Search for the cell housing the specified text and yield its [X, Y] center coordinate. 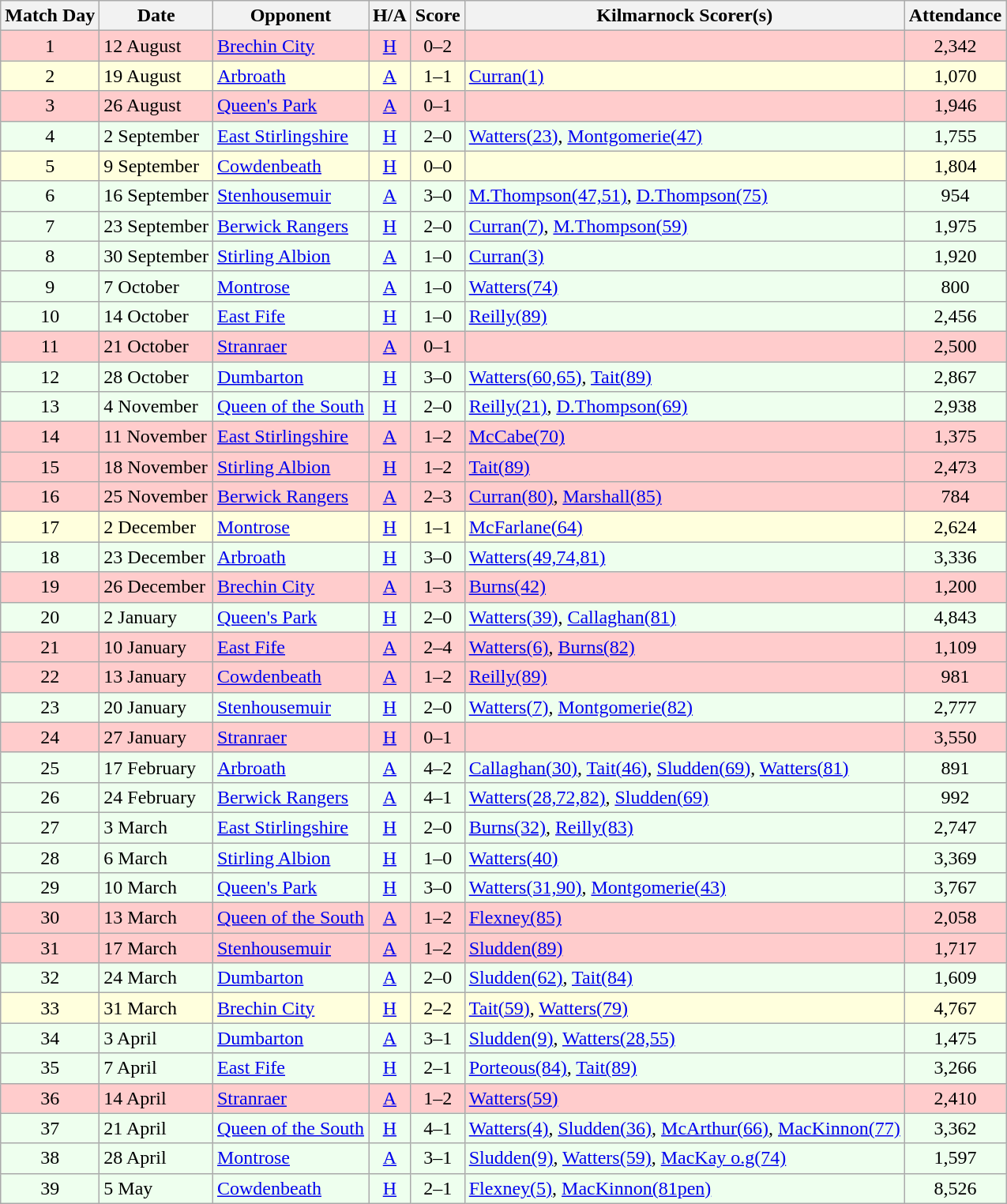
Watters(23), Montgomerie(47) [684, 136]
28 [51, 857]
14 [51, 437]
891 [955, 767]
21 October [156, 346]
23 December [156, 557]
Curran(1) [684, 76]
1,609 [955, 978]
Watters(59) [684, 1098]
1,109 [955, 647]
2,938 [955, 407]
35 [51, 1068]
34 [51, 1038]
26 August [156, 106]
17 February [156, 767]
Sludden(9), Watters(28,55) [684, 1038]
23 [51, 707]
19 August [156, 76]
Match Day [51, 16]
Watters(74) [684, 286]
Curran(80), Marshall(85) [684, 497]
7 October [156, 286]
3,362 [955, 1128]
38 [51, 1158]
3 March [156, 827]
784 [955, 497]
2,867 [955, 377]
27 January [156, 737]
Watters(4), Sludden(36), McArthur(66), MacKinnon(77) [684, 1128]
6 March [156, 857]
24 [51, 737]
26 [51, 797]
Watters(39), Callaghan(81) [684, 617]
23 September [156, 226]
0–0 [438, 166]
10 [51, 316]
5 May [156, 1188]
1,946 [955, 106]
33 [51, 1008]
Watters(40) [684, 857]
Burns(42) [684, 587]
28 October [156, 377]
30 [51, 918]
18 [51, 557]
2–4 [438, 647]
3 April [156, 1038]
Watters(49,74,81) [684, 557]
9 [51, 286]
14 October [156, 316]
4 November [156, 407]
1,200 [955, 587]
1,975 [955, 226]
3 [51, 106]
Flexney(5), MacKinnon(81pen) [684, 1188]
2 January [156, 617]
12 August [156, 46]
M.Thompson(47,51), D.Thompson(75) [684, 196]
800 [955, 286]
Date [156, 16]
2,777 [955, 707]
Tait(59), Watters(79) [684, 1008]
981 [955, 677]
Watters(31,90), Montgomerie(43) [684, 888]
Watters(28,72,82), Sludden(69) [684, 797]
13 March [156, 918]
1,717 [955, 948]
14 April [156, 1098]
8 [51, 256]
Watters(60,65), Tait(89) [684, 377]
2,624 [955, 527]
H/A [390, 16]
2–2 [438, 1008]
Kilmarnock Scorer(s) [684, 16]
Callaghan(30), Tait(46), Sludden(69), Watters(81) [684, 767]
Porteous(84), Tait(89) [684, 1068]
20 [51, 617]
2–3 [438, 497]
11 November [156, 437]
1,597 [955, 1158]
Watters(7), Montgomerie(82) [684, 707]
3,369 [955, 857]
17 [51, 527]
1,375 [955, 437]
1,475 [955, 1038]
4,843 [955, 617]
11 [51, 346]
Sludden(9), Watters(59), MacKay o.g(74) [684, 1158]
24 March [156, 978]
1,070 [955, 76]
2,456 [955, 316]
1,804 [955, 166]
2,747 [955, 827]
2,058 [955, 918]
2,410 [955, 1098]
2 [51, 76]
0–2 [438, 46]
1,755 [955, 136]
1 [51, 46]
10 March [156, 888]
5 [51, 166]
20 January [156, 707]
2,342 [955, 46]
3,336 [955, 557]
2,500 [955, 346]
4–2 [438, 767]
Tait(89) [684, 467]
37 [51, 1128]
Curran(7), M.Thompson(59) [684, 226]
7 [51, 226]
17 March [156, 948]
1–3 [438, 587]
36 [51, 1098]
7 April [156, 1068]
15 [51, 467]
31 [51, 948]
Opponent [291, 16]
Curran(3) [684, 256]
McFarlane(64) [684, 527]
31 March [156, 1008]
992 [955, 797]
39 [51, 1188]
24 February [156, 797]
McCabe(70) [684, 437]
21 [51, 647]
12 [51, 377]
32 [51, 978]
4 [51, 136]
8,526 [955, 1188]
Attendance [955, 16]
18 November [156, 467]
13 January [156, 677]
29 [51, 888]
Burns(32), Reilly(83) [684, 827]
Watters(6), Burns(82) [684, 647]
Score [438, 16]
25 November [156, 497]
Sludden(62), Tait(84) [684, 978]
6 [51, 196]
4,767 [955, 1008]
2 December [156, 527]
3,266 [955, 1068]
2,473 [955, 467]
3,550 [955, 737]
22 [51, 677]
9 September [156, 166]
Flexney(85) [684, 918]
1,920 [955, 256]
16 [51, 497]
Sludden(89) [684, 948]
10 January [156, 647]
21 April [156, 1128]
26 December [156, 587]
19 [51, 587]
13 [51, 407]
Reilly(21), D.Thompson(69) [684, 407]
30 September [156, 256]
25 [51, 767]
954 [955, 196]
27 [51, 827]
3,767 [955, 888]
28 April [156, 1158]
2 September [156, 136]
16 September [156, 196]
